Locate the cell with the specified text and output its [x, y] center coordinate. 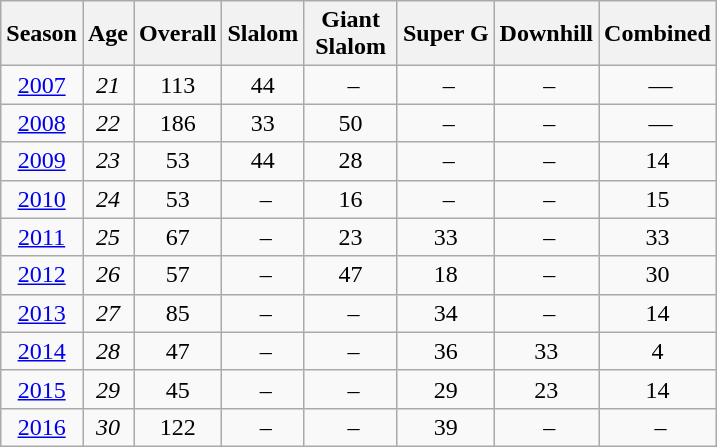
22 [108, 123]
Slalom [263, 34]
Giant Slalom [351, 34]
57 [178, 275]
2010 [42, 199]
21 [108, 85]
2008 [42, 123]
25 [108, 237]
34 [446, 313]
2011 [42, 237]
Downhill [546, 34]
16 [351, 199]
2015 [42, 389]
2009 [42, 161]
67 [178, 237]
45 [178, 389]
113 [178, 85]
4 [658, 351]
Overall [178, 34]
2016 [42, 427]
122 [178, 427]
Super G [446, 34]
36 [446, 351]
Season [42, 34]
Age [108, 34]
39 [446, 427]
24 [108, 199]
2007 [42, 85]
2014 [42, 351]
Combined [658, 34]
2012 [42, 275]
186 [178, 123]
2013 [42, 313]
85 [178, 313]
26 [108, 275]
50 [351, 123]
27 [108, 313]
15 [658, 199]
18 [446, 275]
